Return the (x, y) coordinate for the center point of the cell that contains the specified text.  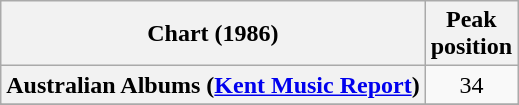
34 (471, 85)
Chart (1986) (213, 34)
Australian Albums (Kent Music Report) (213, 85)
Peak position (471, 34)
